Provide the [X, Y] coordinate of the cell's center where the given text is located.  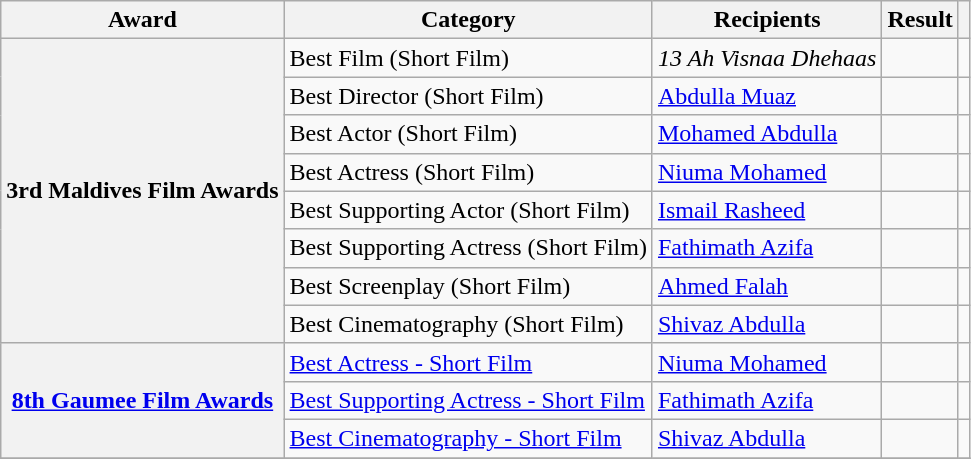
3rd Maldives Film Awards [142, 191]
Recipients [767, 20]
Best Film (Short Film) [468, 58]
8th Gaumee Film Awards [142, 400]
Best Cinematography (Short Film) [468, 324]
Best Director (Short Film) [468, 96]
Best Supporting Actress (Short Film) [468, 248]
Result [920, 20]
Abdulla Muaz [767, 96]
Mohamed Abdulla [767, 134]
Best Supporting Actor (Short Film) [468, 210]
Best Cinematography - Short Film [468, 438]
Best Screenplay (Short Film) [468, 286]
13 Ah Visnaa Dhehaas [767, 58]
Best Supporting Actress - Short Film [468, 400]
Award [142, 20]
Best Actor (Short Film) [468, 134]
Best Actress - Short Film [468, 362]
Ahmed Falah [767, 286]
Category [468, 20]
Ismail Rasheed [767, 210]
Best Actress (Short Film) [468, 172]
